Provide the (X, Y) coordinate of the cell's center where the given text is located.  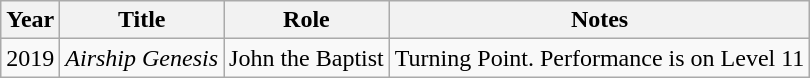
Title (142, 20)
Year (30, 20)
Notes (600, 20)
Turning Point. Performance is on Level 11 (600, 58)
Airship Genesis (142, 58)
Role (307, 20)
2019 (30, 58)
John the Baptist (307, 58)
